Pinpoint the cell where the given text exists, returning its (x, y) midpoint coordinate. 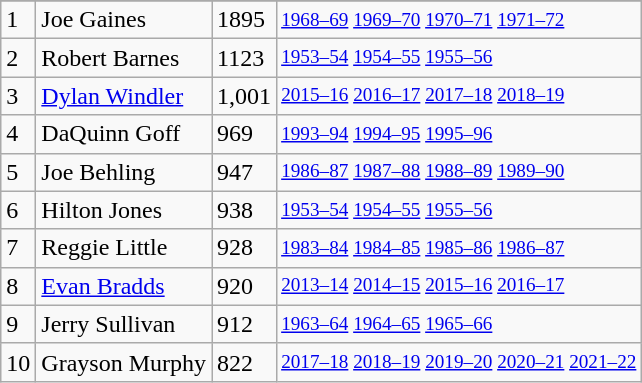
1986–87 1987–88 1988–89 1989–90 (459, 172)
947 (244, 172)
1968–69 1969–70 1970–71 1971–72 (459, 20)
1 (18, 20)
2 (18, 58)
920 (244, 286)
1983–84 1984–85 1985–86 1986–87 (459, 248)
9 (18, 324)
Hilton Jones (124, 210)
1,001 (244, 96)
Joe Gaines (124, 20)
2015–16 2016–17 2017–18 2018–19 (459, 96)
5 (18, 172)
2013–14 2014–15 2015–16 2016–17 (459, 286)
Joe Behling (124, 172)
912 (244, 324)
Dylan Windler (124, 96)
938 (244, 210)
1123 (244, 58)
2017–18 2018–19 2019–20 2020–21 2021–22 (459, 362)
8 (18, 286)
928 (244, 248)
822 (244, 362)
1895 (244, 20)
10 (18, 362)
Evan Bradds (124, 286)
7 (18, 248)
4 (18, 134)
3 (18, 96)
Grayson Murphy (124, 362)
Robert Barnes (124, 58)
6 (18, 210)
Reggie Little (124, 248)
1993–94 1994–95 1995–96 (459, 134)
DaQuinn Goff (124, 134)
969 (244, 134)
1963–64 1964–65 1965–66 (459, 324)
Jerry Sullivan (124, 324)
